For the text-containing cell, return its midpoint in (x, y) coordinate format. 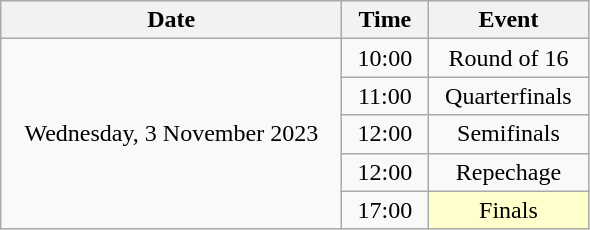
Round of 16 (508, 58)
Time (385, 20)
11:00 (385, 96)
10:00 (385, 58)
17:00 (385, 210)
Date (172, 20)
Semifinals (508, 134)
Finals (508, 210)
Quarterfinals (508, 96)
Wednesday, 3 November 2023 (172, 134)
Repechage (508, 172)
Event (508, 20)
